Search for the cell housing the specified text and yield its [x, y] center coordinate. 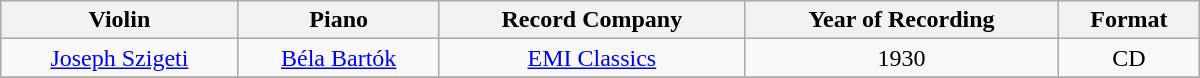
Record Company [592, 20]
Year of Recording [901, 20]
Béla Bartók [338, 58]
Violin [120, 20]
CD [1130, 58]
1930 [901, 58]
Joseph Szigeti [120, 58]
EMI Classics [592, 58]
Format [1130, 20]
Piano [338, 20]
